Pinpoint the cell where the given text exists, returning its [X, Y] midpoint coordinate. 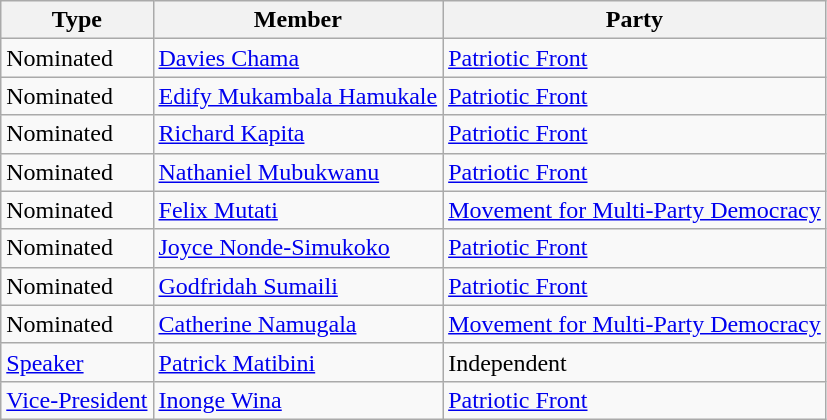
Patrick Matibini [298, 362]
Inonge Wina [298, 400]
Member [298, 20]
Nathaniel Mubukwanu [298, 172]
Joyce Nonde-Simukoko [298, 248]
Speaker [77, 362]
Catherine Namugala [298, 324]
Godfridah Sumaili [298, 286]
Party [635, 20]
Vice-President [77, 400]
Independent [635, 362]
Felix Mutati [298, 210]
Edify Mukambala Hamukale [298, 96]
Type [77, 20]
Davies Chama [298, 58]
Richard Kapita [298, 134]
